Find where the given text appears and provide that cell's center as (x, y) coordinate. 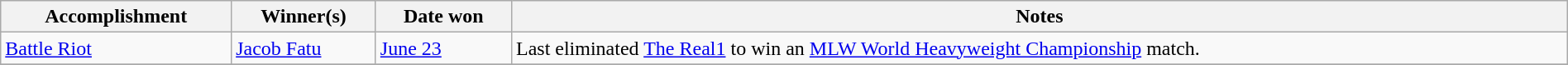
Battle Riot (116, 48)
Accomplishment (116, 17)
Jacob Fatu (304, 48)
Notes (1039, 17)
Last eliminated The Real1 to win an MLW World Heavyweight Championship match. (1039, 48)
Winner(s) (304, 17)
June 23 (443, 48)
Date won (443, 17)
